Determine the [X, Y] coordinate at the center of the cell enclosing the given text.  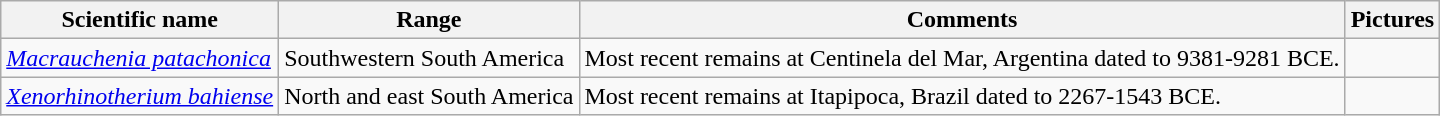
Comments [962, 20]
Xenorhinotherium bahiense [140, 96]
Range [429, 20]
Most recent remains at Centinela del Mar, Argentina dated to 9381-9281 BCE. [962, 58]
North and east South America [429, 96]
Macrauchenia patachonica [140, 58]
Pictures [1392, 20]
Most recent remains at Itapipoca, Brazil dated to 2267-1543 BCE. [962, 96]
Southwestern South America [429, 58]
Scientific name [140, 20]
